Locate the cell with the specified text and output its (x, y) center coordinate. 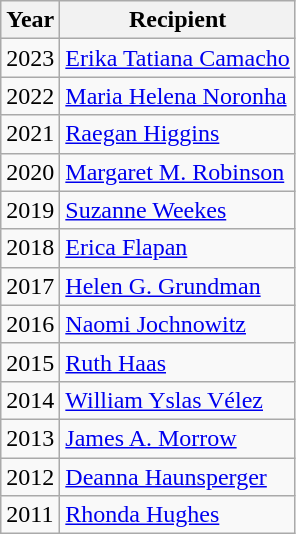
Ruth Haas (178, 362)
2016 (30, 324)
2021 (30, 134)
Suzanne Weekes (178, 210)
2014 (30, 400)
Year (30, 20)
Deanna Haunsperger (178, 477)
2015 (30, 362)
Margaret M. Robinson (178, 172)
Helen G. Grundman (178, 286)
Recipient (178, 20)
2023 (30, 58)
Maria Helena Noronha (178, 96)
2013 (30, 438)
Raegan Higgins (178, 134)
2022 (30, 96)
2019 (30, 210)
William Yslas Vélez (178, 400)
Naomi Jochnowitz (178, 324)
2020 (30, 172)
Erica Flapan (178, 248)
2011 (30, 515)
Rhonda Hughes (178, 515)
Erika Tatiana Camacho (178, 58)
2017 (30, 286)
2012 (30, 477)
2018 (30, 248)
James A. Morrow (178, 438)
